Search for the cell housing the specified text and yield its [x, y] center coordinate. 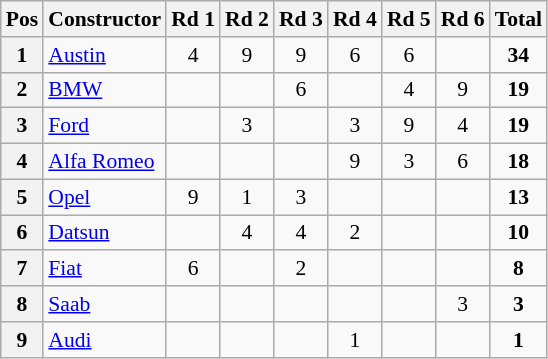
Alfa Romeo [104, 162]
Austin [104, 55]
Fiat [104, 269]
Ford [104, 126]
Rd 2 [247, 19]
Saab [104, 304]
Opel [104, 197]
Rd 6 [463, 19]
Rd 4 [355, 19]
Rd 1 [193, 19]
Total [518, 19]
Rd 5 [409, 19]
5 [22, 197]
10 [518, 233]
7 [22, 269]
13 [518, 197]
34 [518, 55]
18 [518, 162]
BMW [104, 90]
Rd 3 [301, 19]
Pos [22, 19]
Audi [104, 340]
Datsun [104, 233]
Constructor [104, 19]
